Locate the cell with the specified text and output its (x, y) center coordinate. 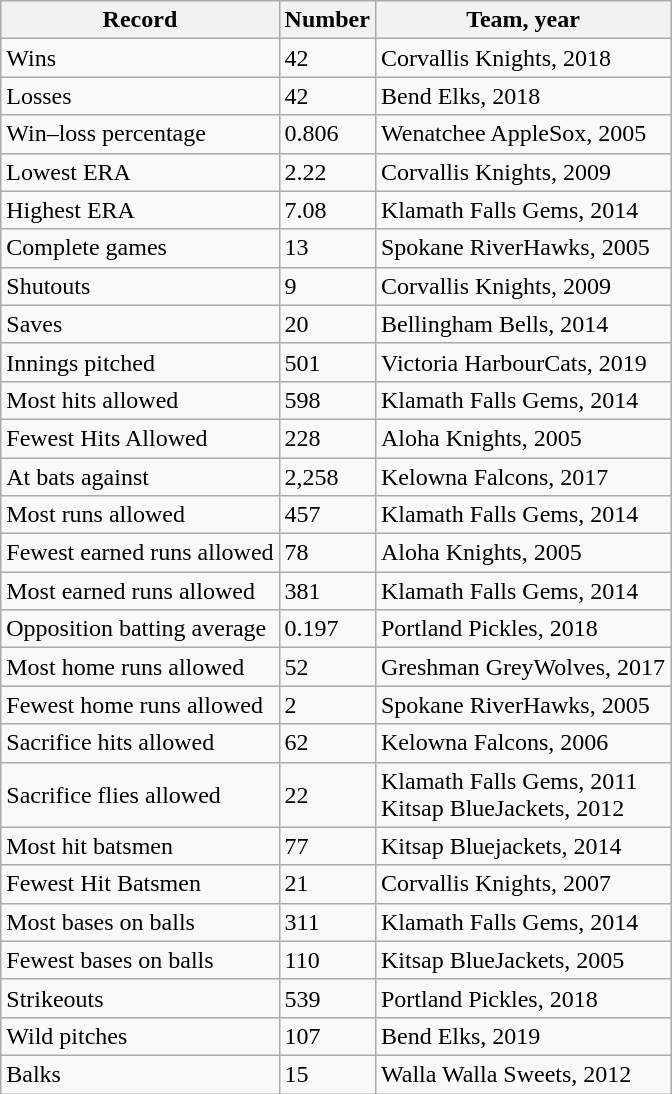
Kelowna Falcons, 2006 (522, 743)
13 (327, 248)
Saves (140, 324)
Sacrifice hits allowed (140, 743)
Corvallis Knights, 2018 (522, 58)
0.197 (327, 629)
Wild pitches (140, 1036)
Greshman GreyWolves, 2017 (522, 667)
Victoria HarbourCats, 2019 (522, 362)
Team, year (522, 20)
457 (327, 515)
2.22 (327, 172)
598 (327, 400)
52 (327, 667)
Most home runs allowed (140, 667)
Fewest Hit Batsmen (140, 884)
Most hits allowed (140, 400)
Most earned runs allowed (140, 591)
228 (327, 438)
501 (327, 362)
110 (327, 960)
62 (327, 743)
Strikeouts (140, 998)
Number (327, 20)
Highest ERA (140, 210)
At bats against (140, 477)
0.806 (327, 134)
21 (327, 884)
2 (327, 705)
20 (327, 324)
Wins (140, 58)
381 (327, 591)
Walla Walla Sweets, 2012 (522, 1074)
311 (327, 922)
2,258 (327, 477)
Shutouts (140, 286)
Bellingham Bells, 2014 (522, 324)
Fewest earned runs allowed (140, 553)
Most hit batsmen (140, 846)
Bend Elks, 2019 (522, 1036)
Complete games (140, 248)
107 (327, 1036)
Opposition batting average (140, 629)
Win–loss percentage (140, 134)
Most bases on balls (140, 922)
Fewest bases on balls (140, 960)
Innings pitched (140, 362)
Klamath Falls Gems, 2011Kitsap BlueJackets, 2012 (522, 794)
Most runs allowed (140, 515)
22 (327, 794)
Kitsap BlueJackets, 2005 (522, 960)
Corvallis Knights, 2007 (522, 884)
Kitsap Bluejackets, 2014 (522, 846)
Balks (140, 1074)
15 (327, 1074)
Fewest home runs allowed (140, 705)
Fewest Hits Allowed (140, 438)
Record (140, 20)
Wenatchee AppleSox, 2005 (522, 134)
Losses (140, 96)
539 (327, 998)
78 (327, 553)
77 (327, 846)
7.08 (327, 210)
9 (327, 286)
Sacrifice flies allowed (140, 794)
Lowest ERA (140, 172)
Bend Elks, 2018 (522, 96)
Kelowna Falcons, 2017 (522, 477)
